From the cell containing the given text, extract its center point as (X, Y) coordinate. 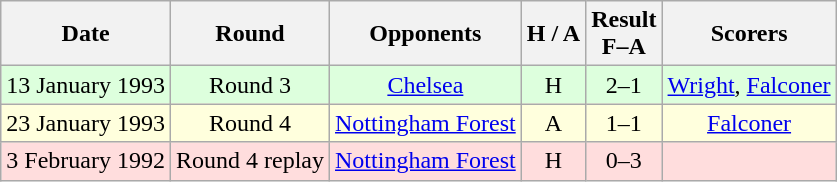
Opponents (426, 34)
A (553, 123)
Wright, Falconer (749, 85)
H / A (553, 34)
Date (86, 34)
3 February 1992 (86, 161)
0–3 (624, 161)
Scorers (749, 34)
Round (250, 34)
Round 4 (250, 123)
ResultF–A (624, 34)
23 January 1993 (86, 123)
Round 3 (250, 85)
Falconer (749, 123)
13 January 1993 (86, 85)
2–1 (624, 85)
1–1 (624, 123)
Round 4 replay (250, 161)
Chelsea (426, 85)
